Determine the (x, y) coordinate at the center of the cell enclosing the given text.  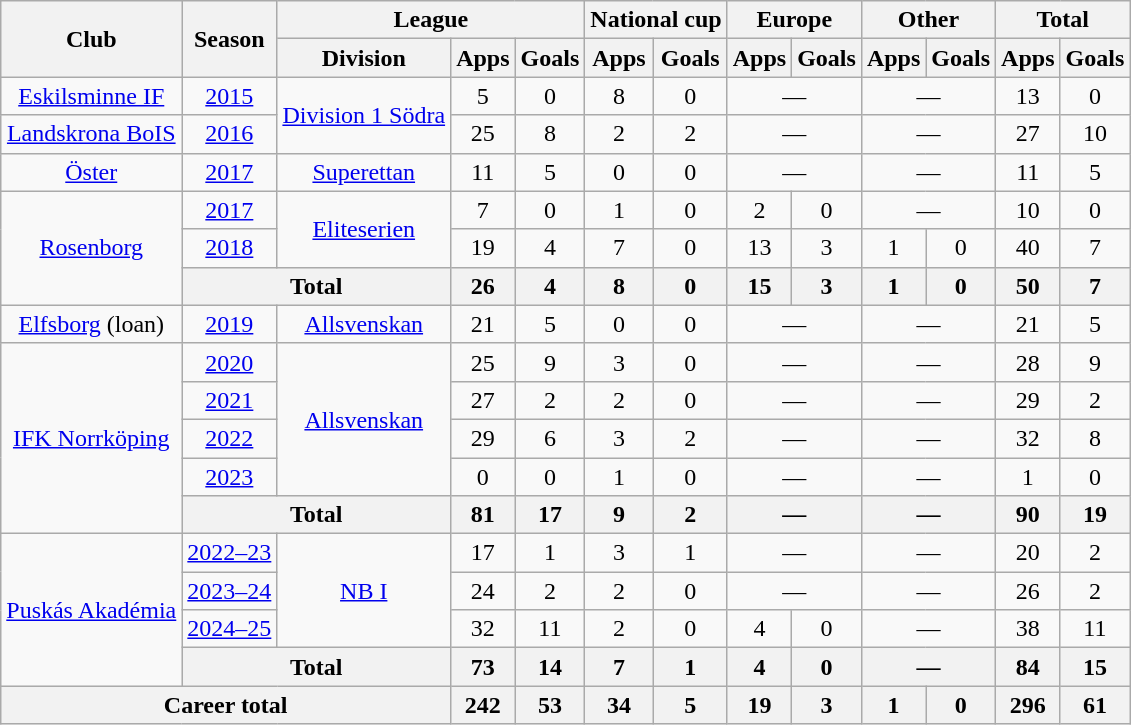
84 (1028, 667)
Career total (226, 705)
14 (550, 667)
Öster (92, 172)
34 (619, 705)
50 (1028, 286)
20 (1028, 553)
Club (92, 39)
73 (483, 667)
2022–23 (230, 553)
53 (550, 705)
38 (1028, 629)
Division 1 Södra (364, 115)
Division (364, 58)
81 (483, 515)
Landskrona BoIS (92, 134)
Season (230, 39)
40 (1028, 248)
2019 (230, 324)
Europe (794, 20)
Eskilsminne IF (92, 96)
IFK Norrköping (92, 438)
League (431, 20)
2020 (230, 362)
2018 (230, 248)
296 (1028, 705)
2022 (230, 438)
2023 (230, 477)
2023–24 (230, 591)
Rosenborg (92, 248)
2024–25 (230, 629)
Superettan (364, 172)
28 (1028, 362)
61 (1095, 705)
24 (483, 591)
National cup (656, 20)
NB I (364, 591)
2015 (230, 96)
2021 (230, 400)
Puskás Akadémia (92, 610)
6 (550, 438)
2016 (230, 134)
90 (1028, 515)
242 (483, 705)
Other (928, 20)
Elfsborg (loan) (92, 324)
Eliteserien (364, 229)
